For the text-containing cell, return its midpoint in (X, Y) coordinate format. 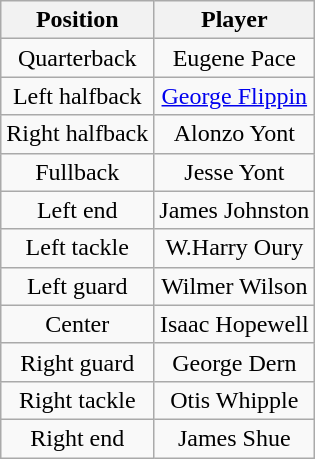
Left halfback (78, 96)
Center (78, 324)
Eugene Pace (234, 58)
Right end (78, 438)
Right guard (78, 362)
Wilmer Wilson (234, 286)
Otis Whipple (234, 400)
Quarterback (78, 58)
Left guard (78, 286)
James Johnston (234, 210)
Position (78, 20)
Isaac Hopewell (234, 324)
Right tackle (78, 400)
James Shue (234, 438)
W.Harry Oury (234, 248)
George Flippin (234, 96)
Jesse Yont (234, 172)
Player (234, 20)
George Dern (234, 362)
Left end (78, 210)
Right halfback (78, 134)
Alonzo Yont (234, 134)
Fullback (78, 172)
Left tackle (78, 248)
